Extract the [x, y] coordinate from the center of the cell holding the provided text.  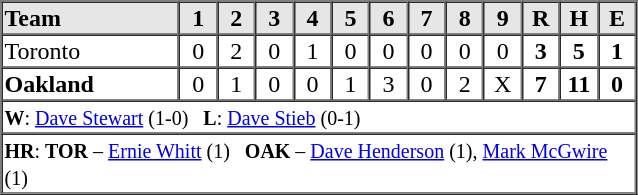
X [503, 84]
11 [579, 84]
E [617, 18]
R [541, 18]
9 [503, 18]
Oakland [91, 84]
W: Dave Stewart (1-0) L: Dave Stieb (0-1) [319, 116]
Team [91, 18]
Toronto [91, 50]
8 [465, 18]
6 [388, 18]
HR: TOR – Ernie Whitt (1) OAK – Dave Henderson (1), Mark McGwire (1) [319, 164]
H [579, 18]
4 [312, 18]
